Pinpoint the cell where the given text exists, returning its [x, y] midpoint coordinate. 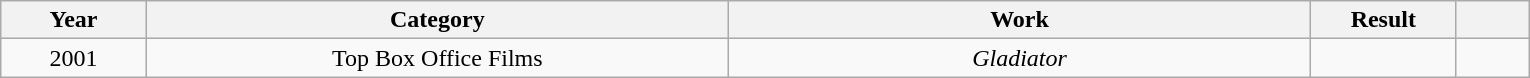
Top Box Office Films [437, 58]
Category [437, 20]
Result [1384, 20]
2001 [74, 58]
Work [1019, 20]
Year [74, 20]
Gladiator [1019, 58]
